Scan for the cell matching the given text and deliver its [X, Y] coordinate at center. 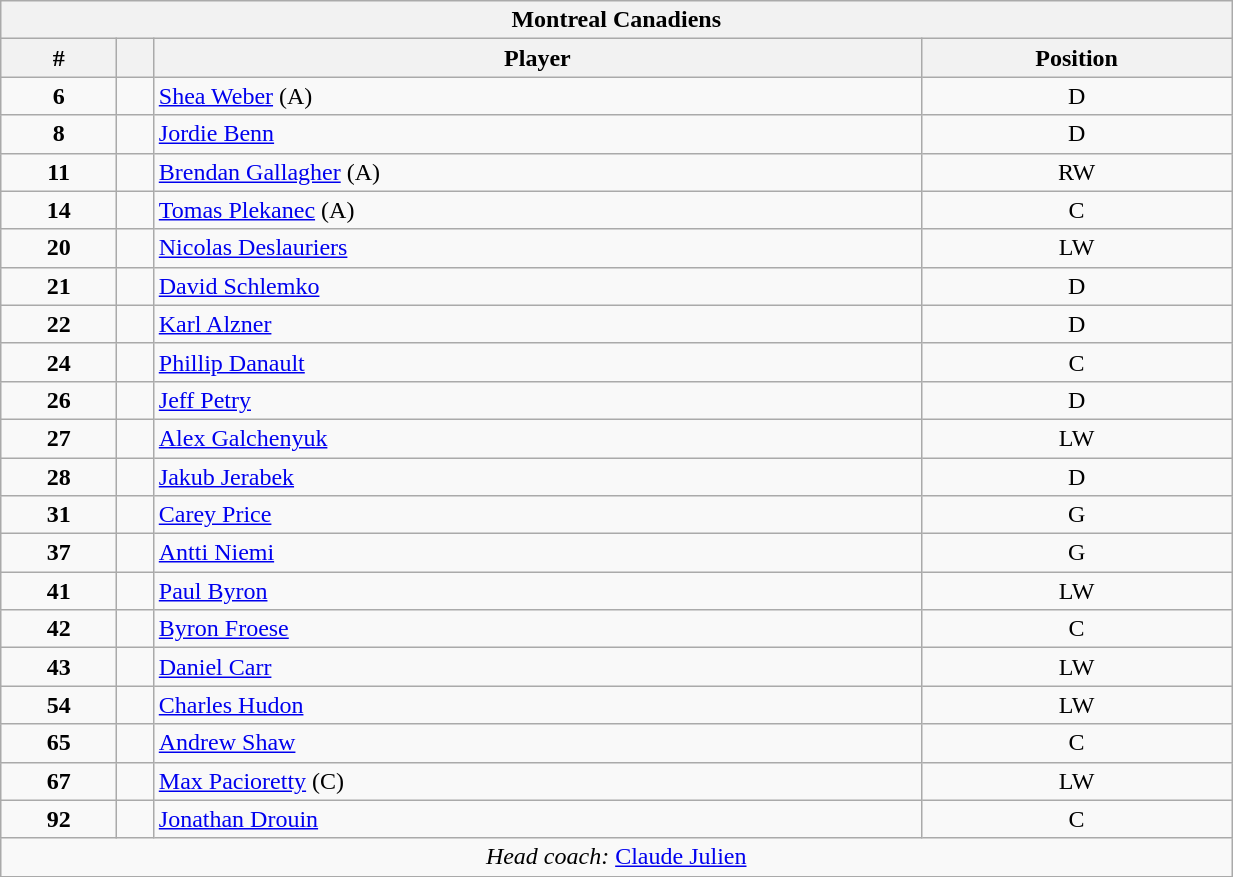
28 [59, 477]
8 [59, 134]
Daniel Carr [537, 667]
Max Pacioretty (C) [537, 781]
Paul Byron [537, 591]
43 [59, 667]
Jeff Petry [537, 400]
Jordie Benn [537, 134]
Montreal Canadiens [616, 20]
Position [1077, 58]
Jonathan Drouin [537, 819]
41 [59, 591]
20 [59, 248]
24 [59, 362]
Nicolas Deslauriers [537, 248]
37 [59, 553]
Carey Price [537, 515]
Player [537, 58]
# [59, 58]
14 [59, 210]
65 [59, 743]
David Schlemko [537, 286]
6 [59, 96]
67 [59, 781]
Brendan Gallagher (A) [537, 172]
27 [59, 438]
Karl Alzner [537, 324]
42 [59, 629]
Charles Hudon [537, 705]
RW [1077, 172]
Head coach: Claude Julien [616, 857]
11 [59, 172]
92 [59, 819]
Alex Galchenyuk [537, 438]
Shea Weber (A) [537, 96]
Phillip Danault [537, 362]
22 [59, 324]
Byron Froese [537, 629]
31 [59, 515]
54 [59, 705]
Andrew Shaw [537, 743]
21 [59, 286]
Antti Niemi [537, 553]
26 [59, 400]
Jakub Jerabek [537, 477]
Tomas Plekanec (A) [537, 210]
